For the text-containing cell, return its midpoint in [X, Y] coordinate format. 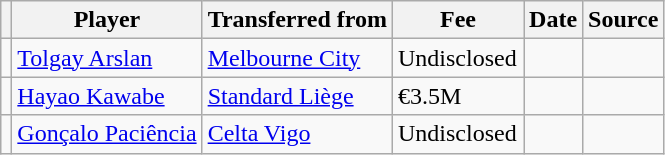
Fee [458, 20]
Hayao Kawabe [107, 96]
Transferred from [297, 20]
€3.5M [458, 96]
Celta Vigo [297, 134]
Tolgay Arslan [107, 58]
Source [624, 20]
Melbourne City [297, 58]
Date [554, 20]
Gonçalo Paciência [107, 134]
Standard Liège [297, 96]
Player [107, 20]
